Search for the cell housing the specified text and yield its (x, y) center coordinate. 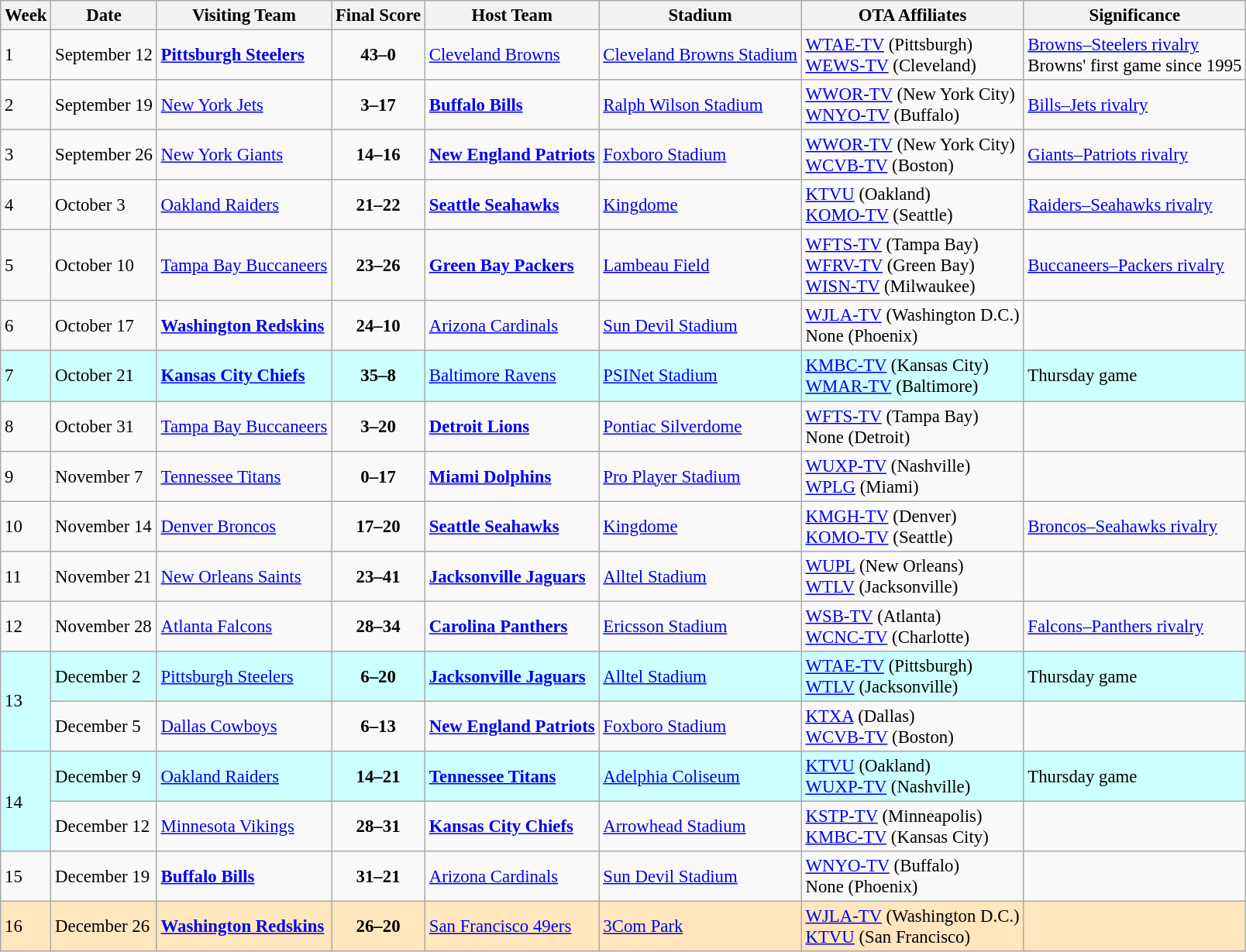
24–10 (378, 325)
WSB-TV (Atlanta)WCNC-TV (Charlotte) (913, 626)
Date (104, 15)
October 10 (104, 266)
Detroit Lions (513, 426)
3Com Park (700, 926)
PSINet Stadium (700, 376)
8 (26, 426)
Green Bay Packers (513, 266)
Stadium (700, 15)
Pontiac Silverdome (700, 426)
6 (26, 325)
September 19 (104, 105)
WWOR-TV (New York City)WCVB-TV (Boston) (913, 155)
Cleveland Browns (513, 56)
4 (26, 204)
October 17 (104, 325)
Arrowhead Stadium (700, 826)
KTVU (Oakland)KOMO-TV (Seattle) (913, 204)
Lambeau Field (700, 266)
7 (26, 376)
15 (26, 877)
3–17 (378, 105)
Falcons–Panthers rivalry (1134, 626)
WJLA-TV (Washington D.C.)None (Phoenix) (913, 325)
December 5 (104, 727)
November 7 (104, 476)
New York Giants (243, 155)
Bills–Jets rivalry (1134, 105)
Adelphia Coliseum (700, 776)
1 (26, 56)
KTXA (Dallas)WCVB-TV (Boston) (913, 727)
13 (26, 702)
November 21 (104, 576)
New Orleans Saints (243, 576)
Raiders–Seahawks rivalry (1134, 204)
Dallas Cowboys (243, 727)
OTA Affiliates (913, 15)
Final Score (378, 15)
Ericsson Stadium (700, 626)
Minnesota Vikings (243, 826)
San Francisco 49ers (513, 926)
21–22 (378, 204)
Denver Broncos (243, 527)
Host Team (513, 15)
New York Jets (243, 105)
14–16 (378, 155)
Miami Dolphins (513, 476)
3 (26, 155)
November 28 (104, 626)
KSTP-TV (Minneapolis)KMBC-TV (Kansas City) (913, 826)
23–26 (378, 266)
23–41 (378, 576)
17–20 (378, 527)
Week (26, 15)
3–20 (378, 426)
Broncos–Seahawks rivalry (1134, 527)
Ralph Wilson Stadium (700, 105)
KTVU (Oakland)WUXP-TV (Nashville) (913, 776)
KMBC-TV (Kansas City)WMAR-TV (Baltimore) (913, 376)
16 (26, 926)
11 (26, 576)
35–8 (378, 376)
WUPL (New Orleans)WTLV (Jacksonville) (913, 576)
Atlanta Falcons (243, 626)
Giants–Patriots rivalry (1134, 155)
WWOR-TV (New York City)WNYO-TV (Buffalo) (913, 105)
KMGH-TV (Denver)KOMO-TV (Seattle) (913, 527)
28–34 (378, 626)
Baltimore Ravens (513, 376)
December 19 (104, 877)
0–17 (378, 476)
14 (26, 801)
WFTS-TV (Tampa Bay)None (Detroit) (913, 426)
Carolina Panthers (513, 626)
12 (26, 626)
December 12 (104, 826)
WJLA-TV (Washington D.C.)KTVU (San Francisco) (913, 926)
Significance (1134, 15)
October 3 (104, 204)
September 12 (104, 56)
9 (26, 476)
Cleveland Browns Stadium (700, 56)
October 21 (104, 376)
October 31 (104, 426)
WTAE-TV (Pittsburgh)WEWS-TV (Cleveland) (913, 56)
31–21 (378, 877)
WNYO-TV (Buffalo)None (Phoenix) (913, 877)
6–13 (378, 727)
28–31 (378, 826)
5 (26, 266)
14–21 (378, 776)
6–20 (378, 677)
10 (26, 527)
December 26 (104, 926)
Visiting Team (243, 15)
26–20 (378, 926)
43–0 (378, 56)
Pro Player Stadium (700, 476)
December 2 (104, 677)
September 26 (104, 155)
November 14 (104, 527)
December 9 (104, 776)
2 (26, 105)
WFTS-TV (Tampa Bay)WFRV-TV (Green Bay)WISN-TV (Milwaukee) (913, 266)
WUXP-TV (Nashville)WPLG (Miami) (913, 476)
Browns–Steelers rivalryBrowns' first game since 1995 (1134, 56)
Buccaneers–Packers rivalry (1134, 266)
WTAE-TV (Pittsburgh)WTLV (Jacksonville) (913, 677)
